Return (x, y) of the center of cell containing provided text 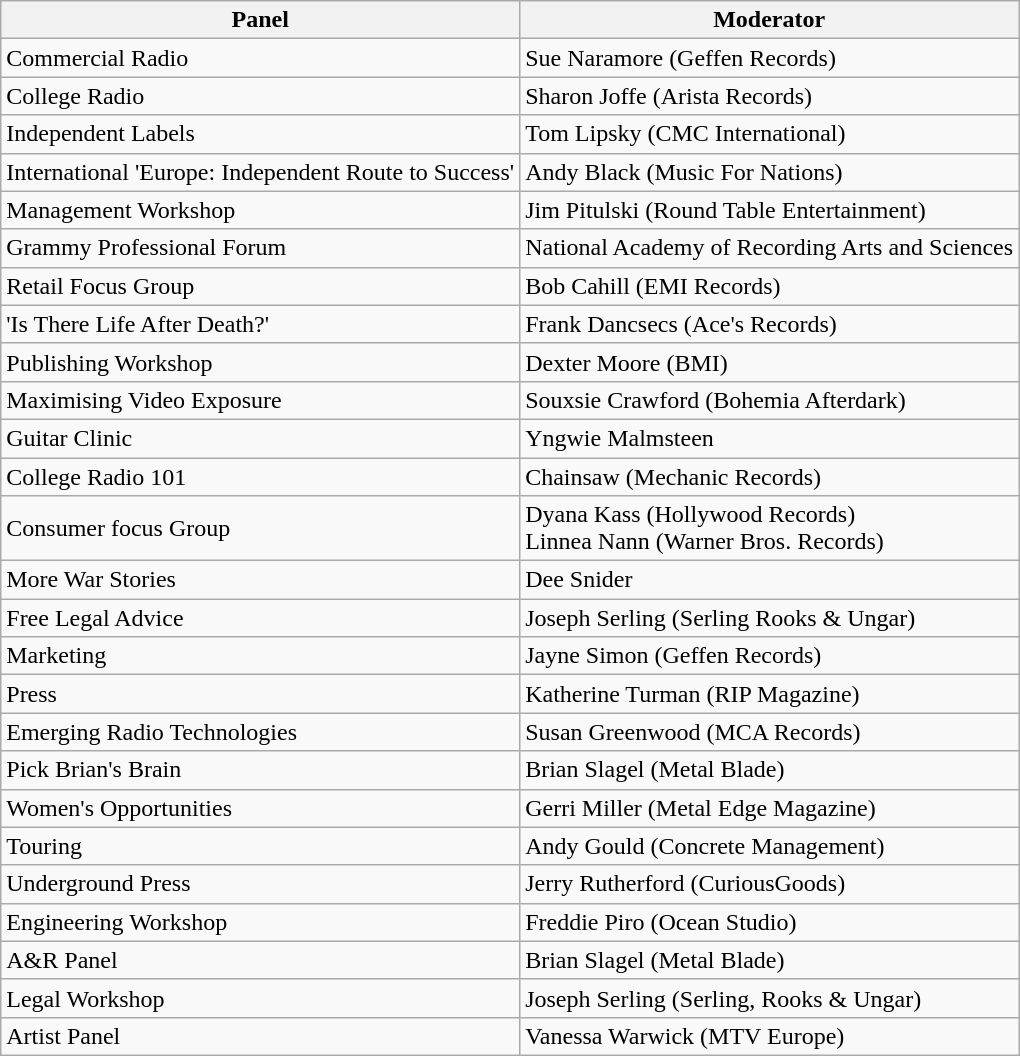
Tom Lipsky (CMC International) (770, 134)
Guitar Clinic (260, 438)
Sharon Joffe (Arista Records) (770, 96)
Andy Black (Music For Nations) (770, 172)
Yngwie Malmsteen (770, 438)
Press (260, 694)
Jim Pitulski (Round Table Entertainment) (770, 210)
Joseph Serling (Serling Rooks & Ungar) (770, 618)
Legal Workshop (260, 998)
Emerging Radio Technologies (260, 732)
College Radio (260, 96)
Frank Dancsecs (Ace's Records) (770, 324)
Management Workshop (260, 210)
Underground Press (260, 884)
Katherine Turman (RIP Magazine) (770, 694)
Women's Opportunities (260, 808)
Engineering Workshop (260, 922)
Souxsie Crawford (Bohemia Afterdark) (770, 400)
Andy Gould (Concrete Management) (770, 846)
College Radio 101 (260, 477)
Grammy Professional Forum (260, 248)
Dexter Moore (BMI) (770, 362)
Dee Snider (770, 580)
Retail Focus Group (260, 286)
Publishing Workshop (260, 362)
Jerry Rutherford (CuriousGoods) (770, 884)
Independent Labels (260, 134)
National Academy of Recording Arts and Sciences (770, 248)
Commercial Radio (260, 58)
Marketing (260, 656)
Bob Cahill (EMI Records) (770, 286)
Jayne Simon (Geffen Records) (770, 656)
Sue Naramore (Geffen Records) (770, 58)
Gerri Miller (Metal Edge Magazine) (770, 808)
International 'Europe: Independent Route to Success' (260, 172)
Maximising Video Exposure (260, 400)
Vanessa Warwick (MTV Europe) (770, 1036)
Free Legal Advice (260, 618)
Consumer focus Group (260, 528)
Moderator (770, 20)
A&R Panel (260, 960)
Freddie Piro (Ocean Studio) (770, 922)
Chainsaw (Mechanic Records) (770, 477)
Susan Greenwood (MCA Records) (770, 732)
Joseph Serling (Serling, Rooks & Ungar) (770, 998)
'Is There Life After Death?' (260, 324)
Dyana Kass (Hollywood Records)Linnea Nann (Warner Bros. Records) (770, 528)
More War Stories (260, 580)
Pick Brian's Brain (260, 770)
Panel (260, 20)
Touring (260, 846)
Artist Panel (260, 1036)
